Search for the cell housing the specified text and yield its (x, y) center coordinate. 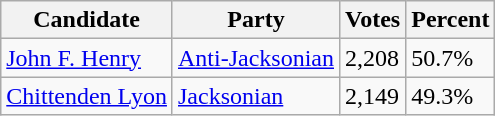
Party (256, 20)
Percent (450, 20)
2,149 (373, 96)
Jacksonian (256, 96)
Chittenden Lyon (87, 96)
John F. Henry (87, 58)
Votes (373, 20)
Anti-Jacksonian (256, 58)
Candidate (87, 20)
2,208 (373, 58)
49.3% (450, 96)
50.7% (450, 58)
